From the cell containing the given text, extract its center point as [x, y] coordinate. 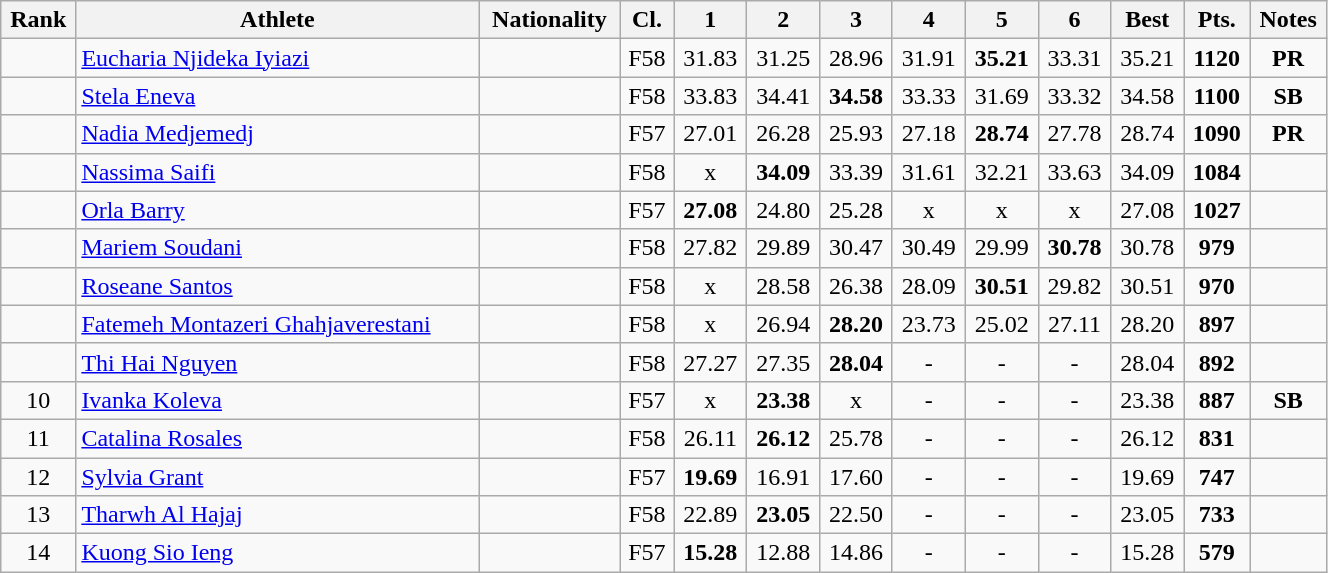
Orla Barry [278, 210]
25.93 [856, 134]
Cl. [647, 20]
23.73 [928, 324]
13 [38, 515]
Kuong Sio Ieng [278, 553]
979 [1217, 248]
Thi Hai Nguyen [278, 362]
14 [38, 553]
26.28 [784, 134]
Mariem Soudani [278, 248]
29.99 [1002, 248]
27.27 [710, 362]
25.78 [856, 438]
29.89 [784, 248]
Roseane Santos [278, 286]
28.96 [856, 58]
24.80 [784, 210]
Rank [38, 20]
31.91 [928, 58]
1027 [1217, 210]
10 [38, 400]
11 [38, 438]
Notes [1288, 20]
Nassima Saifi [278, 172]
33.33 [928, 96]
831 [1217, 438]
27.78 [1074, 134]
Nationality [550, 20]
887 [1217, 400]
31.25 [784, 58]
17.60 [856, 477]
22.89 [710, 515]
29.82 [1074, 286]
34.41 [784, 96]
25.28 [856, 210]
Tharwh Al Hajaj [278, 515]
27.35 [784, 362]
14.86 [856, 553]
579 [1217, 553]
Ivanka Koleva [278, 400]
28.58 [784, 286]
2 [784, 20]
892 [1217, 362]
733 [1217, 515]
Stela Eneva [278, 96]
12 [38, 477]
12.88 [784, 553]
Pts. [1217, 20]
6 [1074, 20]
Nadia Medjemedj [278, 134]
27.18 [928, 134]
1084 [1217, 172]
26.38 [856, 286]
27.82 [710, 248]
Catalina Rosales [278, 438]
1120 [1217, 58]
33.39 [856, 172]
27.01 [710, 134]
747 [1217, 477]
5 [1002, 20]
27.11 [1074, 324]
970 [1217, 286]
4 [928, 20]
3 [856, 20]
Best [1148, 20]
30.47 [856, 248]
1 [710, 20]
25.02 [1002, 324]
Athlete [278, 20]
31.69 [1002, 96]
31.61 [928, 172]
1100 [1217, 96]
32.21 [1002, 172]
22.50 [856, 515]
33.63 [1074, 172]
Eucharia Njideka Iyiazi [278, 58]
33.83 [710, 96]
33.32 [1074, 96]
30.49 [928, 248]
33.31 [1074, 58]
897 [1217, 324]
16.91 [784, 477]
1090 [1217, 134]
31.83 [710, 58]
26.11 [710, 438]
Sylvia Grant [278, 477]
Fatemeh Montazeri Ghahjaverestani [278, 324]
26.94 [784, 324]
28.09 [928, 286]
